Find where the given text appears and provide that cell's center as [X, Y] coordinate. 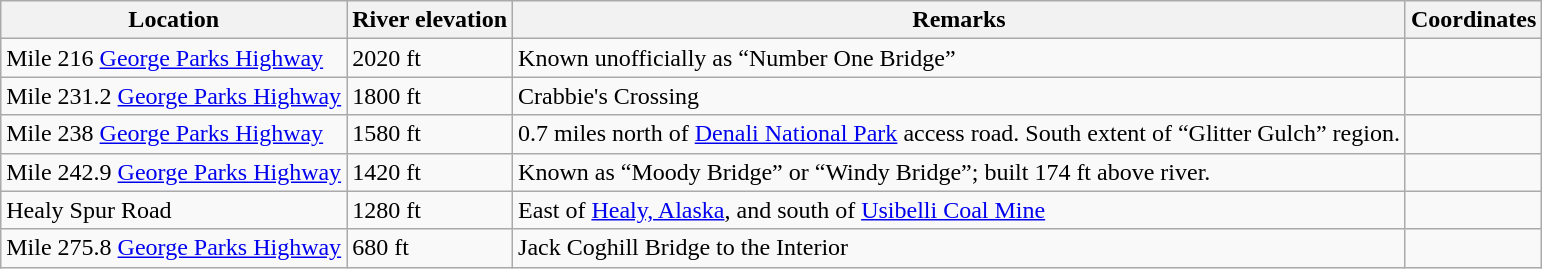
Remarks [960, 20]
Coordinates [1473, 20]
2020 ft [430, 58]
Mile 275.8 George Parks Highway [174, 248]
1800 ft [430, 96]
Location [174, 20]
0.7 miles north of Denali National Park access road. South extent of “Glitter Gulch” region. [960, 134]
Crabbie's Crossing [960, 96]
680 ft [430, 248]
1580 ft [430, 134]
Mile 216 George Parks Highway [174, 58]
East of Healy, Alaska, and south of Usibelli Coal Mine [960, 210]
Mile 242.9 George Parks Highway [174, 172]
Mile 238 George Parks Highway [174, 134]
1420 ft [430, 172]
1280 ft [430, 210]
Known unofficially as “Number One Bridge” [960, 58]
Known as “Moody Bridge” or “Windy Bridge”; built 174 ft above river. [960, 172]
Jack Coghill Bridge to the Interior [960, 248]
Mile 231.2 George Parks Highway [174, 96]
Healy Spur Road [174, 210]
River elevation [430, 20]
